Return (X, Y) of the center of cell containing provided text 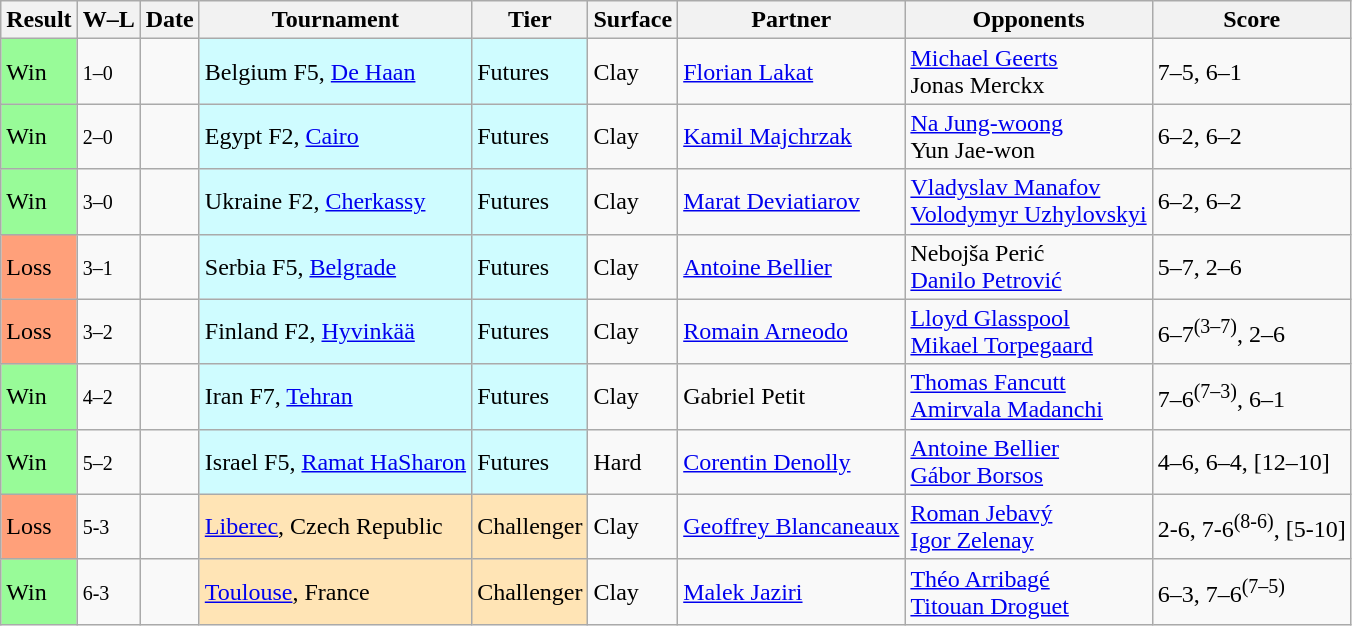
Iran F7, Tehran (335, 396)
4–2 (108, 396)
Egypt F2, Cairo (335, 136)
Date (170, 20)
Israel F5, Ramat HaSharon (335, 462)
Geoffrey Blancaneaux (792, 526)
Result (39, 20)
5-3 (108, 526)
Roman Jebavý Igor Zelenay (1028, 526)
1–0 (108, 72)
Ukraine F2, Cherkassy (335, 202)
Serbia F5, Belgrade (335, 266)
Score (1252, 20)
5–7, 2–6 (1252, 266)
Belgium F5, De Haan (335, 72)
Florian Lakat (792, 72)
Liberec, Czech Republic (335, 526)
3–1 (108, 266)
Lloyd Glasspool Mikael Torpegaard (1028, 332)
7–5, 6–1 (1252, 72)
Romain Arneodo (792, 332)
Tier (530, 20)
W–L (108, 20)
Na Jung-woong Yun Jae-won (1028, 136)
6–7(3–7), 2–6 (1252, 332)
6–3, 7–6(7–5) (1252, 592)
Michael Geerts Jonas Merckx (1028, 72)
Hard (633, 462)
Opponents (1028, 20)
2–0 (108, 136)
Antoine Bellier Gábor Borsos (1028, 462)
Nebojša Perić Danilo Petrović (1028, 266)
Théo Arribagé Titouan Droguet (1028, 592)
6-3 (108, 592)
Finland F2, Hyvinkää (335, 332)
4–6, 6–4, [12–10] (1252, 462)
Malek Jaziri (792, 592)
Kamil Majchrzak (792, 136)
Partner (792, 20)
Antoine Bellier (792, 266)
Gabriel Petit (792, 396)
Toulouse, France (335, 592)
7–6(7–3), 6–1 (1252, 396)
Marat Deviatiarov (792, 202)
Thomas Fancutt Amirvala Madanchi (1028, 396)
Tournament (335, 20)
5–2 (108, 462)
Surface (633, 20)
3–2 (108, 332)
Corentin Denolly (792, 462)
3–0 (108, 202)
Vladyslav Manafov Volodymyr Uzhylovskyi (1028, 202)
2-6, 7-6(8-6), [5-10] (1252, 526)
